Detect which cell encompasses the target text, then output its [X, Y] center coordinate. 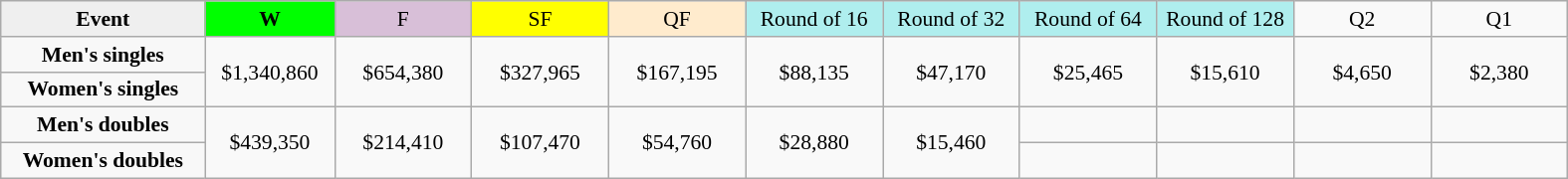
$327,965 [541, 72]
Men's singles [104, 55]
Round of 128 [1226, 19]
Round of 64 [1088, 19]
QF [677, 19]
$28,880 [814, 143]
$54,760 [677, 143]
$25,465 [1088, 72]
Q1 [1499, 19]
$167,195 [677, 72]
Round of 16 [814, 19]
Women's doubles [104, 161]
Women's singles [104, 89]
$88,135 [814, 72]
$214,410 [403, 143]
Round of 32 [951, 19]
$107,470 [541, 143]
$15,460 [951, 143]
$2,380 [1499, 72]
Q2 [1362, 19]
$439,350 [270, 143]
SF [541, 19]
W [270, 19]
$4,650 [1362, 72]
Men's doubles [104, 125]
$1,340,860 [270, 72]
$47,170 [951, 72]
$654,380 [403, 72]
F [403, 19]
Event [104, 19]
$15,610 [1226, 72]
